For the text-containing cell, return its midpoint in [x, y] coordinate format. 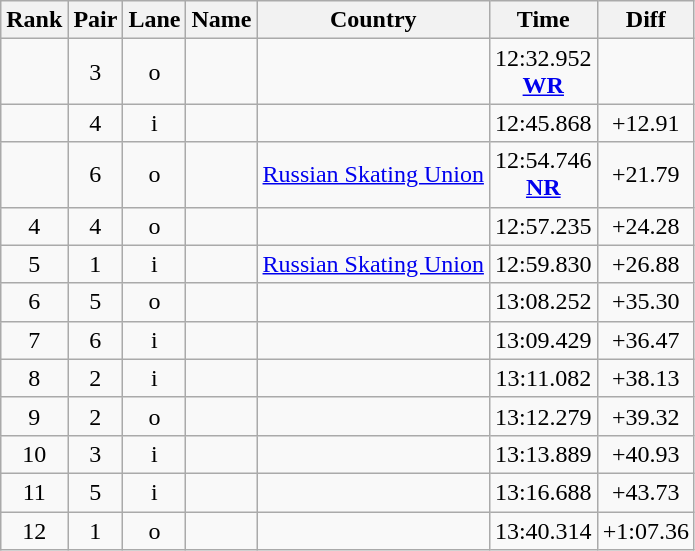
+24.28 [646, 226]
13:12.279 [543, 416]
+26.88 [646, 264]
+38.13 [646, 378]
Country [373, 20]
+21.79 [646, 174]
Diff [646, 20]
13:13.889 [543, 454]
12:32.952WR [543, 72]
+12.91 [646, 123]
Rank [34, 20]
+43.73 [646, 492]
13:09.429 [543, 340]
Pair [96, 20]
+35.30 [646, 302]
13:16.688 [543, 492]
13:08.252 [543, 302]
13:40.314 [543, 531]
12 [34, 531]
12:45.868 [543, 123]
+1:07.36 [646, 531]
11 [34, 492]
+39.32 [646, 416]
+40.93 [646, 454]
12:57.235 [543, 226]
10 [34, 454]
12:59.830 [543, 264]
9 [34, 416]
+36.47 [646, 340]
13:11.082 [543, 378]
7 [34, 340]
Time [543, 20]
Name [222, 20]
Lane [154, 20]
12:54.746NR [543, 174]
8 [34, 378]
